Scan for the cell matching the given text and deliver its (x, y) coordinate at center. 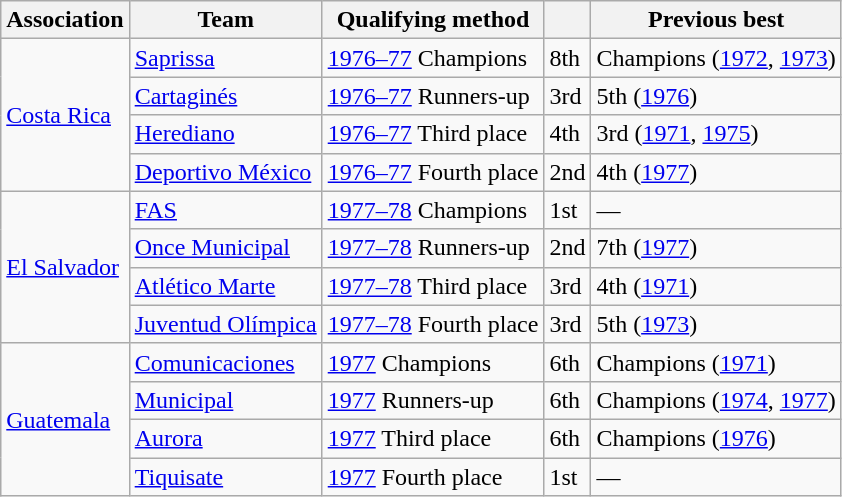
1977 Champions (433, 362)
4th (1977) (716, 172)
4th (1971) (716, 286)
1977–78 Fourth place (433, 324)
FAS (226, 210)
Champions (1972, 1973) (716, 58)
3rd (1971, 1975) (716, 134)
Once Municipal (226, 248)
1976–77 Runners-up (433, 96)
Champions (1974, 1977) (716, 400)
1977–78 Champions (433, 210)
Cartaginés (226, 96)
Costa Rica (65, 115)
1976–77 Fourth place (433, 172)
Qualifying method (433, 20)
Previous best (716, 20)
Champions (1976) (716, 438)
1976–77 Third place (433, 134)
Association (65, 20)
Juventud Olímpica (226, 324)
Saprissa (226, 58)
Deportivo México (226, 172)
Guatemala (65, 419)
Aurora (226, 438)
7th (1977) (716, 248)
Comunicaciones (226, 362)
1977 Fourth place (433, 477)
4th (568, 134)
1977–78 Third place (433, 286)
5th (1973) (716, 324)
Team (226, 20)
El Salvador (65, 267)
8th (568, 58)
Municipal (226, 400)
Herediano (226, 134)
Tiquisate (226, 477)
1977–78 Runners-up (433, 248)
Atlético Marte (226, 286)
5th (1976) (716, 96)
1977 Runners-up (433, 400)
Champions (1971) (716, 362)
1977 Third place (433, 438)
1976–77 Champions (433, 58)
